Return (X, Y) of the center of cell containing provided text 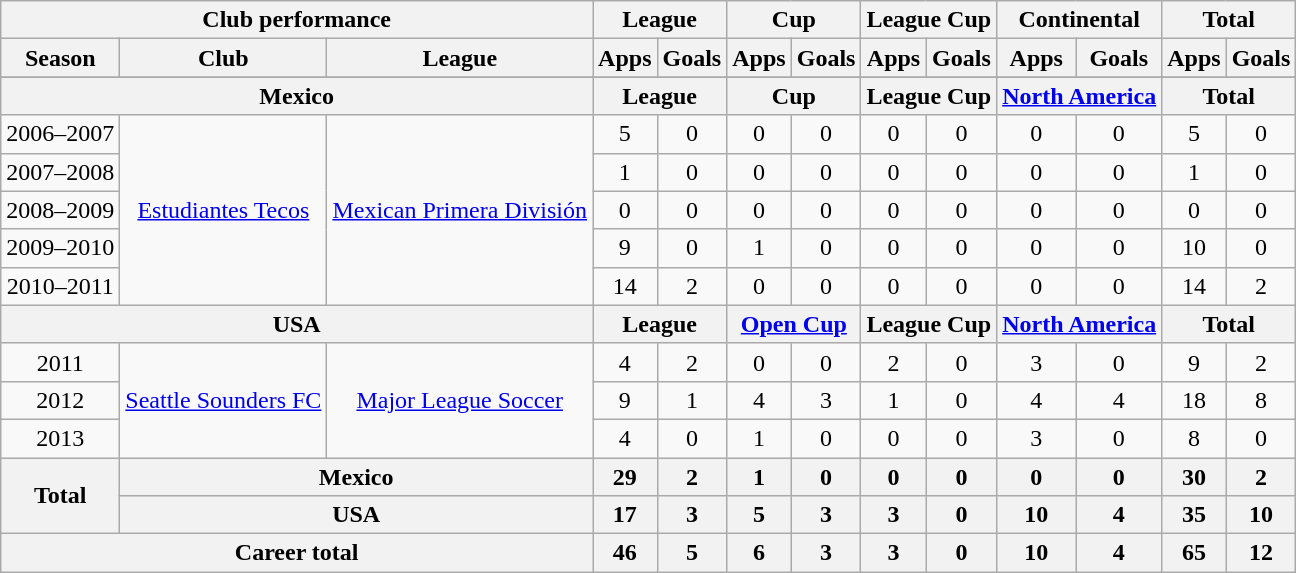
Club (224, 58)
65 (1194, 553)
12 (1261, 553)
6 (759, 553)
2012 (60, 400)
Major League Soccer (460, 400)
2006–2007 (60, 134)
Mexican Primera División (460, 210)
Season (60, 58)
46 (625, 553)
2009–2010 (60, 248)
29 (625, 477)
35 (1194, 515)
Career total (297, 553)
2010–2011 (60, 286)
Open Cup (794, 324)
2008–2009 (60, 210)
2007–2008 (60, 172)
30 (1194, 477)
18 (1194, 400)
Seattle Sounders FC (224, 400)
17 (625, 515)
2013 (60, 438)
Estudiantes Tecos (224, 210)
Club performance (297, 20)
2011 (60, 362)
Continental (1080, 20)
